Identify which cell holds the provided text, then report its (x, y) central coordinate. 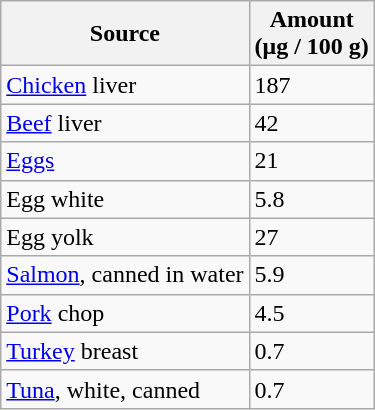
4.5 (312, 313)
Chicken liver (125, 85)
21 (312, 161)
Tuna, white, canned (125, 389)
27 (312, 237)
Turkey breast (125, 351)
Egg yolk (125, 237)
Beef liver (125, 123)
Pork chop (125, 313)
Eggs (125, 161)
5.8 (312, 199)
Amount (μg / 100 g) (312, 34)
Source (125, 34)
187 (312, 85)
Egg white (125, 199)
Salmon, canned in water (125, 275)
5.9 (312, 275)
42 (312, 123)
